Output the [X, Y] coordinate of the center of the cell containing the given text.  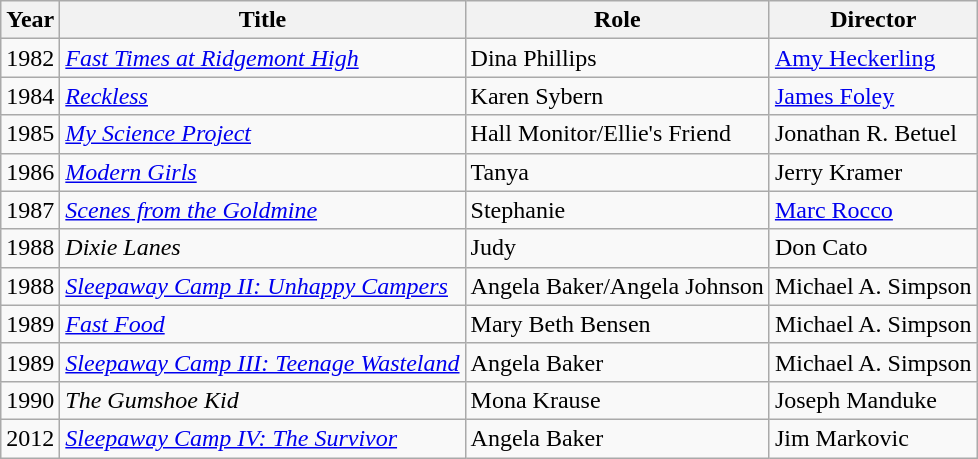
1982 [30, 58]
Role [617, 20]
Jim Markovic [873, 438]
The Gumshoe Kid [262, 400]
Sleepaway Camp III: Teenage Wasteland [262, 362]
Scenes from the Goldmine [262, 210]
Stephanie [617, 210]
1986 [30, 172]
Dixie Lanes [262, 248]
Year [30, 20]
Director [873, 20]
James Foley [873, 96]
2012 [30, 438]
Sleepaway Camp II: Unhappy Campers [262, 286]
1990 [30, 400]
Angela Baker/Angela Johnson [617, 286]
Mona Krause [617, 400]
Dina Phillips [617, 58]
1987 [30, 210]
Sleepaway Camp IV: The Survivor [262, 438]
1984 [30, 96]
Fast Times at Ridgemont High [262, 58]
Hall Monitor/Ellie's Friend [617, 134]
Title [262, 20]
Reckless [262, 96]
Karen Sybern [617, 96]
Modern Girls [262, 172]
Jonathan R. Betuel [873, 134]
Fast Food [262, 324]
Marc Rocco [873, 210]
Jerry Kramer [873, 172]
My Science Project [262, 134]
Tanya [617, 172]
Amy Heckerling [873, 58]
Don Cato [873, 248]
Mary Beth Bensen [617, 324]
Judy [617, 248]
Joseph Manduke [873, 400]
1985 [30, 134]
